Capture the cell that displays the provided text and extract its (X, Y) central coordinate. 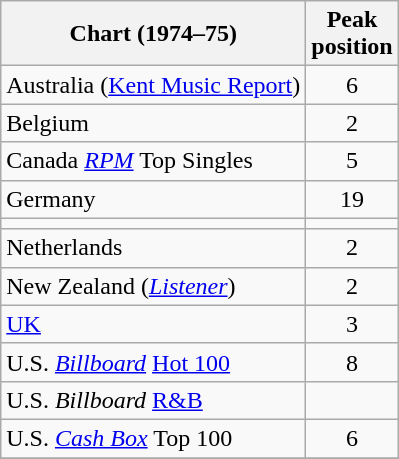
8 (352, 362)
Belgium (154, 123)
UK (154, 324)
Peakposition (352, 34)
U.S. Cash Box Top 100 (154, 438)
New Zealand (Listener) (154, 286)
19 (352, 199)
Netherlands (154, 248)
3 (352, 324)
U.S. Billboard R&B (154, 400)
U.S. Billboard Hot 100 (154, 362)
5 (352, 161)
Germany (154, 199)
Canada RPM Top Singles (154, 161)
Australia (Kent Music Report) (154, 85)
Chart (1974–75) (154, 34)
